From the cell containing the given text, extract its center point as [x, y] coordinate. 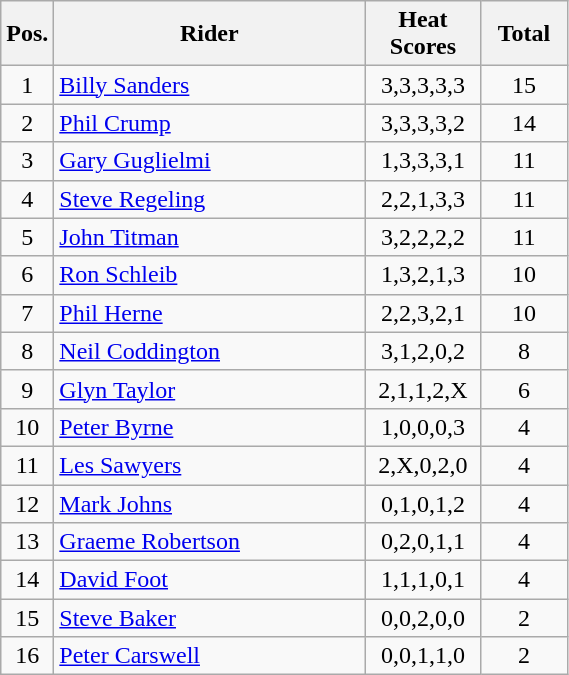
Mark Johns [210, 503]
0,1,0,1,2 [423, 503]
0,2,0,1,1 [423, 542]
Peter Carswell [210, 656]
Steve Regeling [210, 199]
Rider [210, 34]
3,3,3,3,3 [423, 85]
0,0,1,1,0 [423, 656]
1 [28, 85]
3,2,2,2,2 [423, 237]
Neil Coddington [210, 351]
9 [28, 389]
2,2,1,3,3 [423, 199]
Pos. [28, 34]
2,1,1,2,X [423, 389]
13 [28, 542]
16 [28, 656]
3,1,2,0,2 [423, 351]
2,X,0,2,0 [423, 465]
1,3,2,1,3 [423, 275]
5 [28, 237]
3 [28, 161]
Peter Byrne [210, 427]
Phil Crump [210, 123]
Glyn Taylor [210, 389]
Ron Schleib [210, 275]
Graeme Robertson [210, 542]
Phil Herne [210, 313]
Les Sawyers [210, 465]
1,3,3,3,1 [423, 161]
David Foot [210, 580]
Billy Sanders [210, 85]
3,3,3,3,2 [423, 123]
Steve Baker [210, 618]
2,2,3,2,1 [423, 313]
1,0,0,0,3 [423, 427]
0,0,2,0,0 [423, 618]
Total [524, 34]
John Titman [210, 237]
1,1,1,0,1 [423, 580]
12 [28, 503]
Gary Guglielmi [210, 161]
7 [28, 313]
Heat Scores [423, 34]
